Extract the [X, Y] coordinate from the center of the cell holding the provided text.  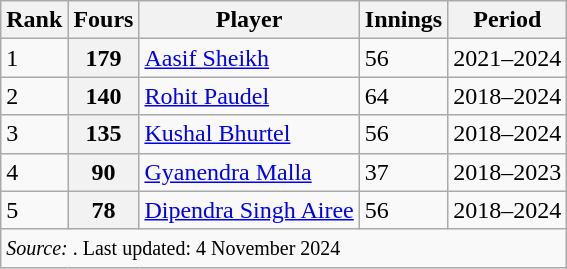
Player [249, 20]
Fours [104, 20]
Dipendra Singh Airee [249, 210]
2018–2023 [508, 172]
64 [403, 96]
4 [34, 172]
2021–2024 [508, 58]
3 [34, 134]
140 [104, 96]
Source: . Last updated: 4 November 2024 [284, 248]
Innings [403, 20]
Aasif Sheikh [249, 58]
37 [403, 172]
135 [104, 134]
2 [34, 96]
Rank [34, 20]
179 [104, 58]
Gyanendra Malla [249, 172]
Period [508, 20]
Kushal Bhurtel [249, 134]
1 [34, 58]
Rohit Paudel [249, 96]
5 [34, 210]
78 [104, 210]
90 [104, 172]
